Return (X, Y) of the center of cell containing provided text 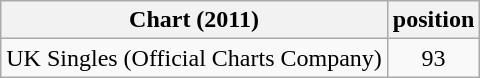
Chart (2011) (194, 20)
93 (433, 58)
position (433, 20)
UK Singles (Official Charts Company) (194, 58)
